Provide the [X, Y] coordinate of the cell's center where the given text is located.  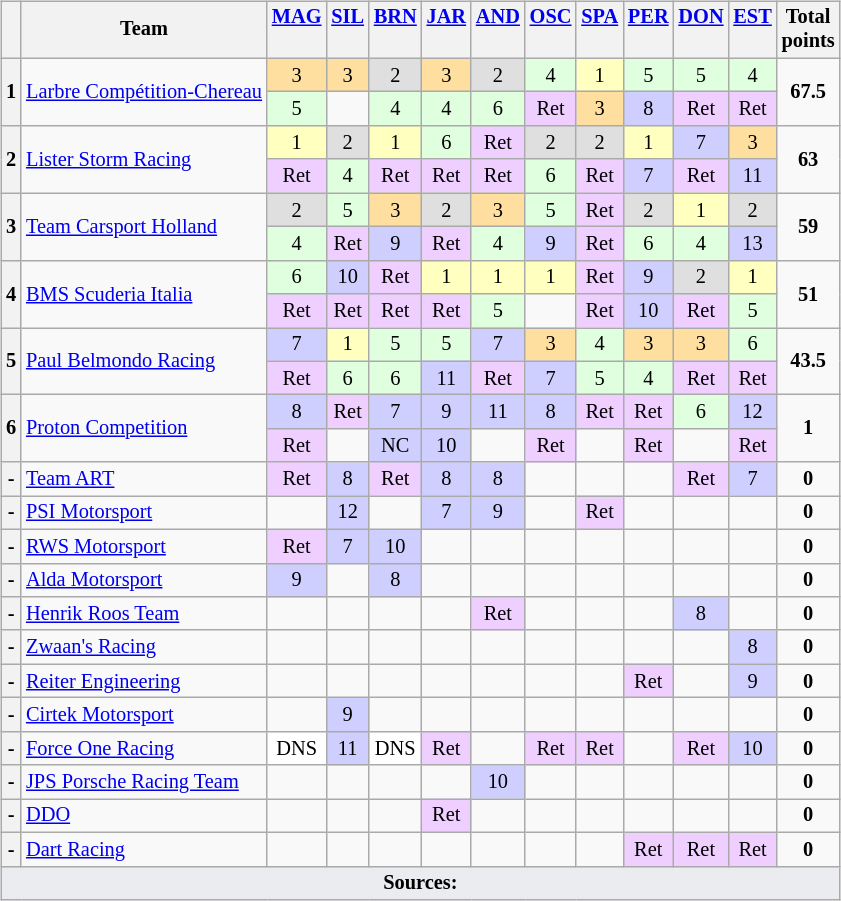
DDO [144, 816]
AND [498, 30]
JAR [446, 30]
Paul Belmondo Racing [144, 362]
Team Carsport Holland [144, 226]
43.5 [808, 362]
59 [808, 226]
JPS Porsche Racing Team [144, 782]
Henrik Roos Team [144, 614]
Totalpoints [808, 30]
Alda Motorsport [144, 580]
OSC [551, 30]
Dart Racing [144, 849]
63 [808, 160]
PSI Motorsport [144, 513]
SPA [600, 30]
Cirtek Motorsport [144, 715]
Lister Storm Racing [144, 160]
RWS Motorsport [144, 546]
Sources: [420, 883]
Team [144, 30]
BRN [396, 30]
51 [808, 294]
13 [752, 244]
Larbre Compétition-Chereau [144, 92]
PER [648, 30]
Proton Competition [144, 428]
SIL [348, 30]
Team ART [144, 479]
DON [700, 30]
NC [396, 446]
MAG [297, 30]
EST [752, 30]
Force One Racing [144, 748]
67.5 [808, 92]
Reiter Engineering [144, 681]
BMS Scuderia Italia [144, 294]
Zwaan's Racing [144, 647]
